Capture the cell that displays the provided text and extract its (x, y) central coordinate. 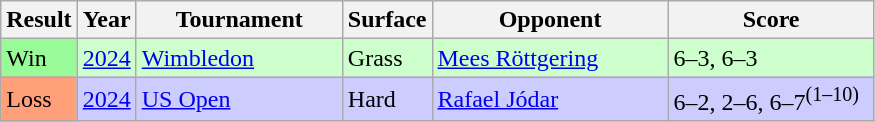
Year (106, 20)
Score (771, 20)
Win (39, 58)
Hard (387, 100)
Wimbledon (239, 58)
Surface (387, 20)
6–2, 2–6, 6–7(1–10) (771, 100)
Rafael Jódar (550, 100)
US Open (239, 100)
Opponent (550, 20)
Loss (39, 100)
Tournament (239, 20)
Result (39, 20)
Mees Röttgering (550, 58)
Grass (387, 58)
6–3, 6–3 (771, 58)
